Pinpoint the cell where the given text exists, returning its (X, Y) midpoint coordinate. 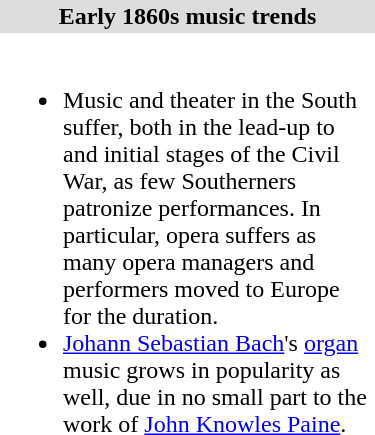
Early 1860s music trends (188, 16)
